Provide the [X, Y] coordinate of the cell's center where the given text is located.  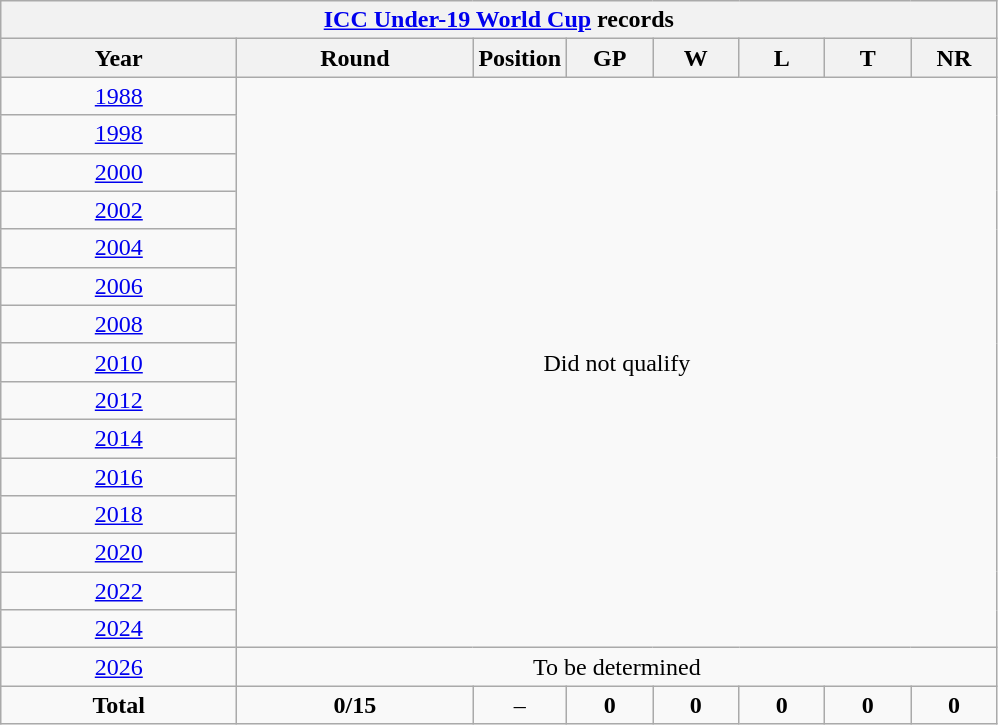
NR [954, 58]
Year [119, 58]
GP [610, 58]
2004 [119, 248]
2000 [119, 172]
W [696, 58]
2016 [119, 477]
Did not qualify [617, 362]
0/15 [355, 705]
2018 [119, 515]
2008 [119, 324]
2026 [119, 667]
T [868, 58]
2022 [119, 591]
2002 [119, 210]
2010 [119, 362]
1988 [119, 96]
ICC Under-19 World Cup records [499, 20]
To be determined [617, 667]
2020 [119, 553]
1998 [119, 134]
2024 [119, 629]
Round [355, 58]
Position [520, 58]
2014 [119, 438]
2012 [119, 400]
Total [119, 705]
L [782, 58]
2006 [119, 286]
– [520, 705]
